Determine the [x, y] coordinate at the center of the cell enclosing the given text.  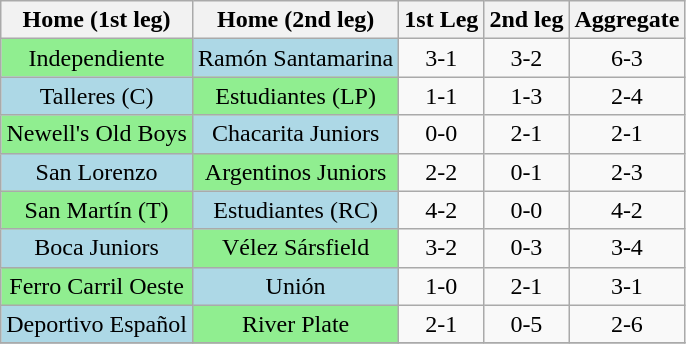
Ferro Carril Oeste [97, 286]
San Martín (T) [97, 210]
San Lorenzo [97, 172]
Vélez Sársfield [295, 248]
Unión [295, 286]
Newell's Old Boys [97, 134]
Boca Juniors [97, 248]
Aggregate [627, 20]
Estudiantes (LP) [295, 96]
2-6 [627, 324]
2nd leg [526, 20]
Estudiantes (RC) [295, 210]
2-3 [627, 172]
0-5 [526, 324]
1st Leg [442, 20]
1-0 [442, 286]
Independiente [97, 58]
River Plate [295, 324]
Deportivo Español [97, 324]
Ramón Santamarina [295, 58]
0-3 [526, 248]
1-1 [442, 96]
Talleres (C) [97, 96]
3-4 [627, 248]
Home (1st leg) [97, 20]
2-2 [442, 172]
2-4 [627, 96]
1-3 [526, 96]
Chacarita Juniors [295, 134]
0-1 [526, 172]
Argentinos Juniors [295, 172]
Home (2nd leg) [295, 20]
6-3 [627, 58]
